Pinpoint the cell where the given text exists, returning its (X, Y) midpoint coordinate. 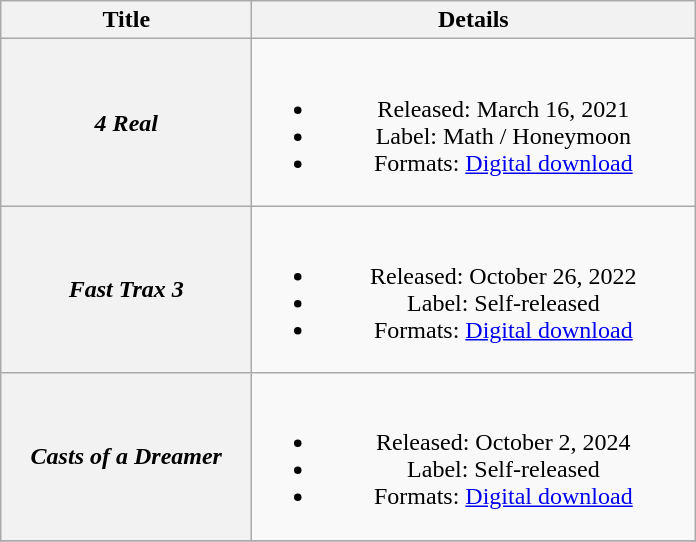
Title (126, 20)
Released: October 2, 2024Label: Self-releasedFormats: Digital download (474, 456)
Details (474, 20)
Released: March 16, 2021Label: Math / HoneymoonFormats: Digital download (474, 122)
Fast Trax 3 (126, 290)
Released: October 26, 2022Label: Self-releasedFormats: Digital download (474, 290)
4 Real (126, 122)
Casts of a Dreamer (126, 456)
